Provide the [x, y] coordinate of the cell's center where the given text is located.  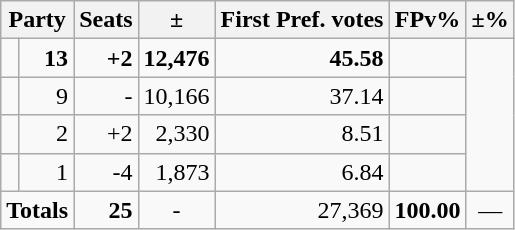
2,330 [176, 134]
10,166 [176, 96]
Seats [106, 20]
-4 [106, 172]
First Pref. votes [302, 20]
13 [46, 58]
25 [106, 210]
1,873 [176, 172]
±% [490, 20]
12,476 [176, 58]
37.14 [302, 96]
± [176, 20]
FPv% [428, 20]
Totals [38, 210]
100.00 [428, 210]
8.51 [302, 134]
Party [38, 20]
45.58 [302, 58]
— [490, 210]
6.84 [302, 172]
1 [46, 172]
2 [46, 134]
9 [46, 96]
27,369 [302, 210]
